Determine the (X, Y) coordinate at the center of the cell enclosing the given text.  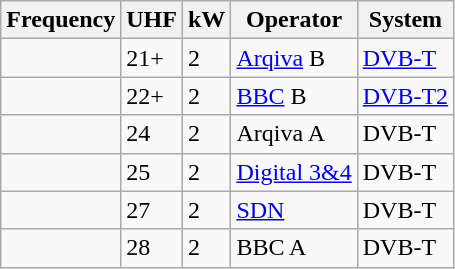
Operator (294, 20)
21+ (152, 58)
UHF (152, 20)
DVB-T2 (405, 96)
24 (152, 134)
Arqiva A (294, 134)
kW (206, 20)
27 (152, 210)
BBC B (294, 96)
22+ (152, 96)
28 (152, 248)
System (405, 20)
Arqiva B (294, 58)
25 (152, 172)
Frequency (61, 20)
SDN (294, 210)
BBC A (294, 248)
Digital 3&4 (294, 172)
